Return (X, Y) of the center of cell containing provided text 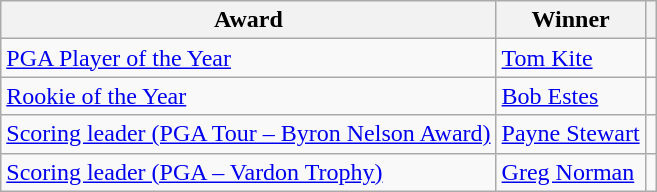
Tom Kite (570, 58)
Bob Estes (570, 96)
Scoring leader (PGA Tour – Byron Nelson Award) (248, 134)
Award (248, 20)
Winner (570, 20)
Greg Norman (570, 172)
PGA Player of the Year (248, 58)
Scoring leader (PGA – Vardon Trophy) (248, 172)
Rookie of the Year (248, 96)
Payne Stewart (570, 134)
